Return (x, y) of the center of cell containing provided text 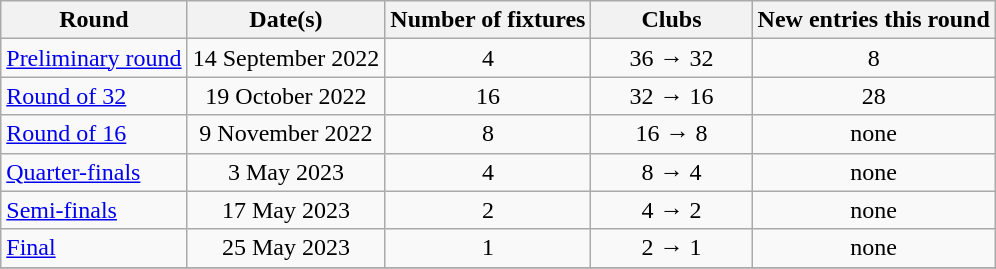
16 → 8 (672, 134)
17 May 2023 (286, 210)
Semi-finals (94, 210)
2 → 1 (672, 248)
28 (874, 96)
Date(s) (286, 20)
Round of 32 (94, 96)
32 → 16 (672, 96)
16 (488, 96)
1 (488, 248)
Final (94, 248)
New entries this round (874, 20)
19 October 2022 (286, 96)
25 May 2023 (286, 248)
4 → 2 (672, 210)
9 November 2022 (286, 134)
Round (94, 20)
Quarter-finals (94, 172)
2 (488, 210)
14 September 2022 (286, 58)
Number of fixtures (488, 20)
3 May 2023 (286, 172)
Preliminary round (94, 58)
36 → 32 (672, 58)
8 → 4 (672, 172)
Clubs (672, 20)
Round of 16 (94, 134)
